Return (x, y) of the center of cell containing provided text 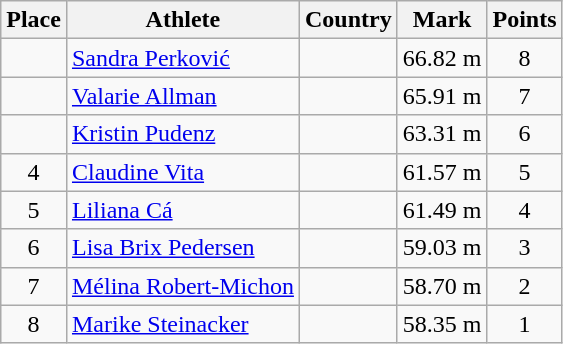
Valarie Allman (182, 96)
Sandra Perković (182, 58)
63.31 m (442, 134)
Country (348, 20)
58.35 m (442, 324)
Claudine Vita (182, 172)
Mark (442, 20)
65.91 m (442, 96)
Mélina Robert-Michon (182, 286)
Points (524, 20)
Lisa Brix Pedersen (182, 248)
3 (524, 248)
Place (34, 20)
61.57 m (442, 172)
Liliana Cá (182, 210)
2 (524, 286)
59.03 m (442, 248)
Kristin Pudenz (182, 134)
58.70 m (442, 286)
61.49 m (442, 210)
Athlete (182, 20)
66.82 m (442, 58)
Marike Steinacker (182, 324)
1 (524, 324)
